Determine the [x, y] coordinate at the center of the cell enclosing the given text.  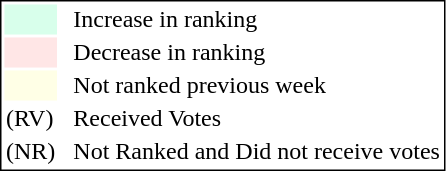
Decrease in ranking [257, 53]
Not Ranked and Did not receive votes [257, 151]
Not ranked previous week [257, 85]
(NR) [30, 151]
Received Votes [257, 119]
(RV) [30, 119]
Increase in ranking [257, 19]
